Extract the [x, y] coordinate from the center of the cell holding the provided text.  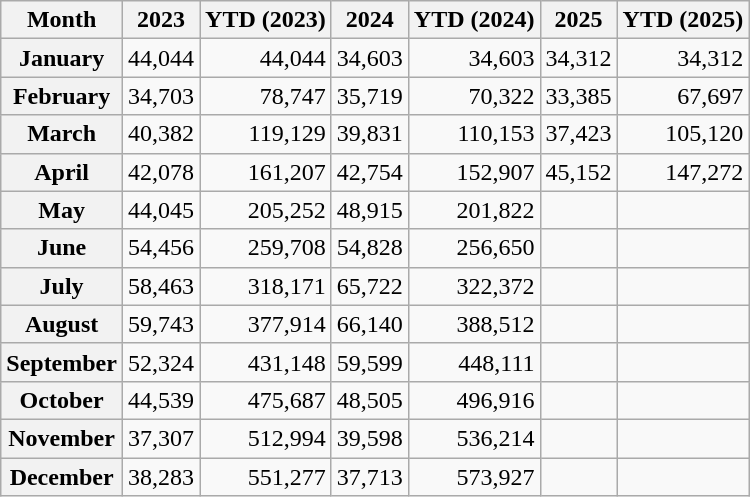
201,822 [474, 210]
512,994 [266, 438]
July [62, 286]
37,713 [370, 477]
48,505 [370, 400]
YTD (2024) [474, 20]
September [62, 362]
48,915 [370, 210]
119,129 [266, 134]
33,385 [578, 96]
37,307 [160, 438]
152,907 [474, 172]
54,456 [160, 248]
259,708 [266, 248]
YTD (2025) [683, 20]
448,111 [474, 362]
322,372 [474, 286]
November [62, 438]
573,927 [474, 477]
2025 [578, 20]
78,747 [266, 96]
Month [62, 20]
205,252 [266, 210]
44,539 [160, 400]
37,423 [578, 134]
65,722 [370, 286]
39,831 [370, 134]
42,078 [160, 172]
2024 [370, 20]
110,153 [474, 134]
70,322 [474, 96]
40,382 [160, 134]
August [62, 324]
May [62, 210]
October [62, 400]
54,828 [370, 248]
34,703 [160, 96]
2023 [160, 20]
431,148 [266, 362]
42,754 [370, 172]
388,512 [474, 324]
551,277 [266, 477]
318,171 [266, 286]
59,743 [160, 324]
38,283 [160, 477]
59,599 [370, 362]
52,324 [160, 362]
105,120 [683, 134]
45,152 [578, 172]
December [62, 477]
44,045 [160, 210]
35,719 [370, 96]
39,598 [370, 438]
January [62, 58]
161,207 [266, 172]
475,687 [266, 400]
March [62, 134]
June [62, 248]
February [62, 96]
536,214 [474, 438]
377,914 [266, 324]
67,697 [683, 96]
147,272 [683, 172]
66,140 [370, 324]
April [62, 172]
58,463 [160, 286]
496,916 [474, 400]
256,650 [474, 248]
YTD (2023) [266, 20]
